For the text-containing cell, return its midpoint in [X, Y] coordinate format. 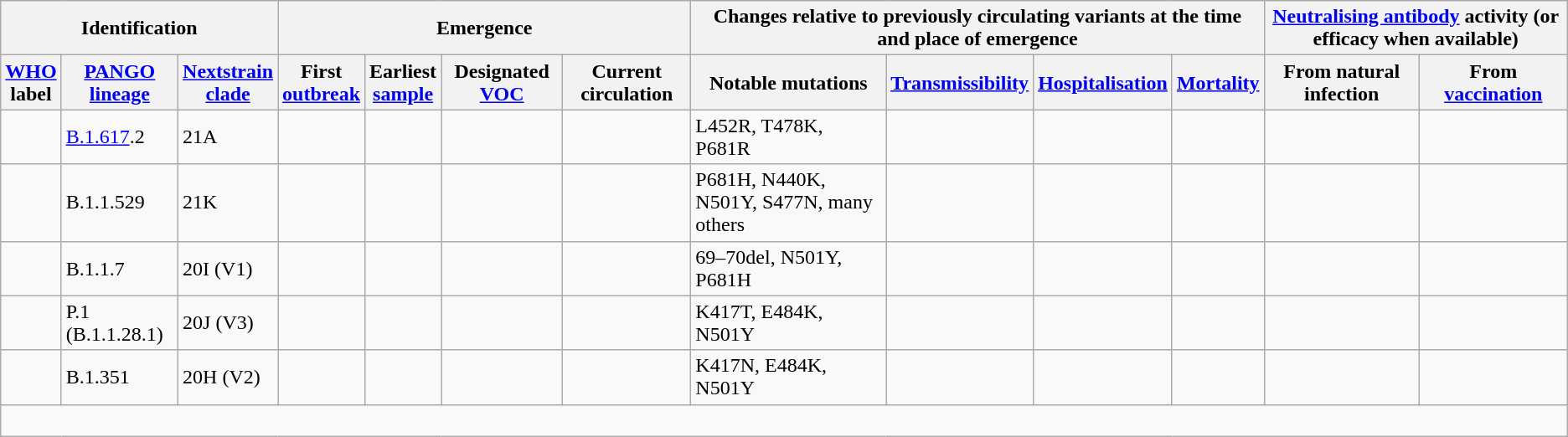
Notable mutations [789, 82]
P681H, N440K, N501Y, S477N, many others [789, 203]
Neutralising antibody activity (or efficacy when available) [1416, 28]
B.1.1.529 [119, 203]
L452R, T478K, P681R [789, 137]
20I (V1) [228, 268]
Hospitalisation [1103, 82]
B.1.1.7 [119, 268]
K417N, E484K, N501Y [789, 377]
21K [228, 203]
Identification [139, 28]
20J (V3) [228, 323]
Earliestsample [404, 82]
Mortality [1218, 82]
PANGOlineage [119, 82]
69–70del, N501Y, P681H [789, 268]
Emergence [484, 28]
Designated VOC [503, 82]
20H (V2) [228, 377]
Transmissibility [960, 82]
Current circulation [627, 82]
From vaccination [1493, 82]
From natural infection [1342, 82]
P.1 (B.1.1.28.1) [119, 323]
Firstoutbreak [322, 82]
21A [228, 137]
B.1.351 [119, 377]
WHOlabel [31, 82]
Nextstrainclade [228, 82]
B.1.617.2 [119, 137]
K417T, E484K, N501Y [789, 323]
Changes relative to previously circulating variants at the time and place of emergence [977, 28]
